Locate the cell with the specified text and output its (X, Y) center coordinate. 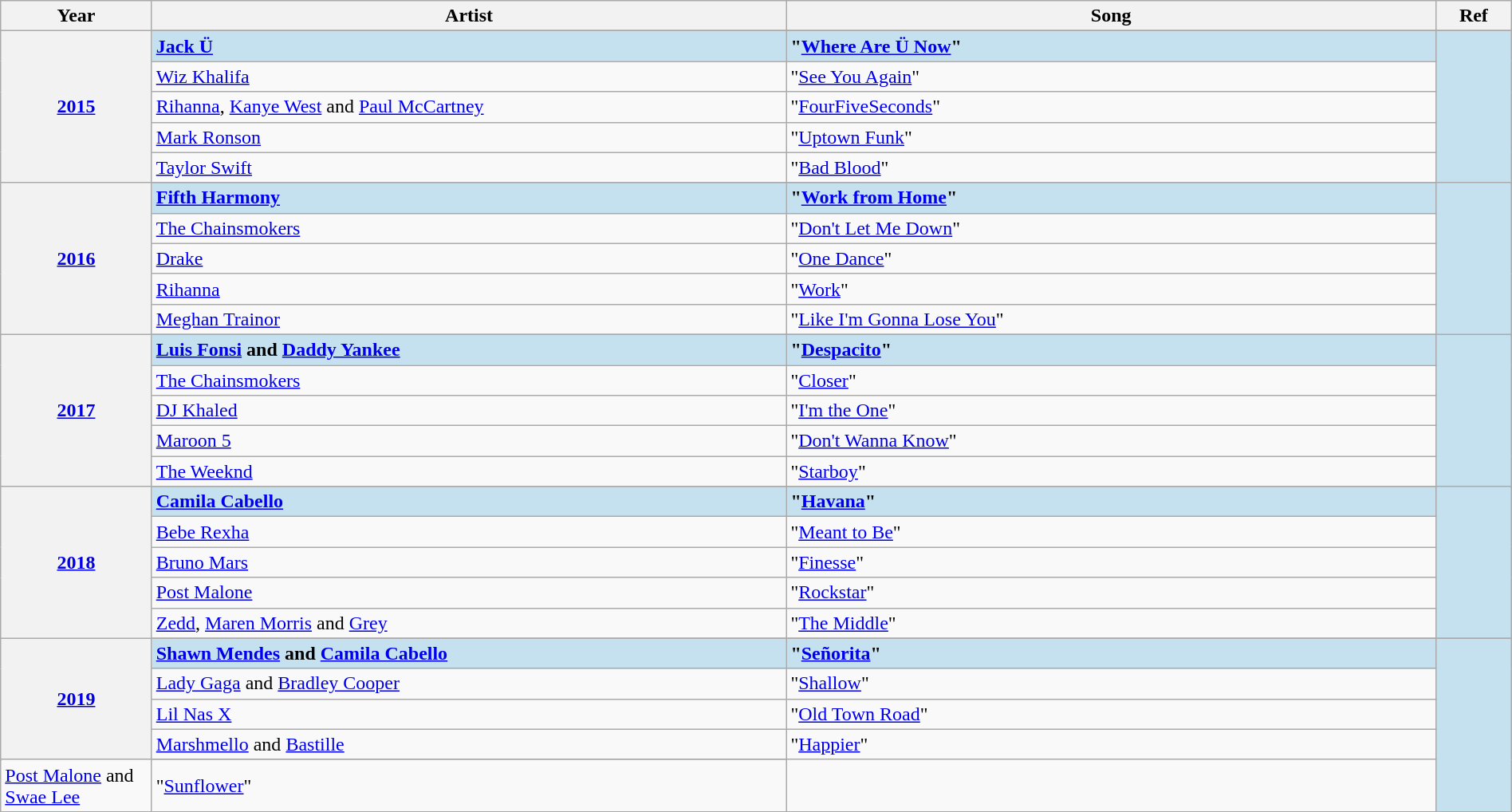
Lil Nas X (469, 714)
Rihanna (469, 289)
The Weeknd (469, 471)
Wiz Khalifa (469, 77)
Taylor Swift (469, 168)
2017 (77, 410)
Post Malone and Swae Lee (77, 785)
Post Malone (469, 593)
Fifth Harmony (469, 198)
"The Middle" (1112, 623)
"Sunflower" (469, 785)
"Uptown Funk" (1112, 137)
"Starboy" (1112, 471)
Jack Ü (469, 46)
"Señorita" (1112, 653)
"Old Town Road" (1112, 714)
"Where Are Ü Now" (1112, 46)
"Happier" (1112, 744)
"Like I'm Gonna Lose You" (1112, 319)
2015 (77, 107)
Maroon 5 (469, 441)
"FourFiveSeconds" (1112, 107)
Zedd, Maren Morris and Grey (469, 623)
Rihanna, Kanye West and Paul McCartney (469, 107)
Lady Gaga and Bradley Cooper (469, 684)
"Don't Wanna Know" (1112, 441)
"One Dance" (1112, 258)
"Despacito" (1112, 349)
Mark Ronson (469, 137)
2016 (77, 258)
"Don't Let Me Down" (1112, 228)
Year (77, 16)
2018 (77, 562)
"I'm the One" (1112, 411)
Meghan Trainor (469, 319)
"Meant to Be" (1112, 532)
"Work" (1112, 289)
"Shallow" (1112, 684)
"Finesse" (1112, 562)
"Rockstar" (1112, 593)
Bruno Mars (469, 562)
Shawn Mendes and Camila Cabello (469, 653)
Camila Cabello (469, 502)
Bebe Rexha (469, 532)
"See You Again" (1112, 77)
Drake (469, 258)
Song (1112, 16)
2019 (77, 699)
Marshmello and Bastille (469, 744)
Artist (469, 16)
"Bad Blood" (1112, 168)
Ref (1474, 16)
DJ Khaled (469, 411)
"Work from Home" (1112, 198)
Luis Fonsi and Daddy Yankee (469, 349)
"Havana" (1112, 502)
"Closer" (1112, 380)
